Find where the given text appears and provide that cell's center as (X, Y) coordinate. 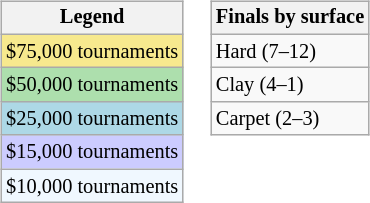
$25,000 tournaments (92, 119)
$10,000 tournaments (92, 186)
Hard (7–12) (290, 51)
$50,000 tournaments (92, 85)
Finals by surface (290, 18)
Legend (92, 18)
$15,000 tournaments (92, 152)
Clay (4–1) (290, 85)
$75,000 tournaments (92, 51)
Carpet (2–3) (290, 119)
